Extract the [x, y] coordinate from the center of the cell holding the provided text.  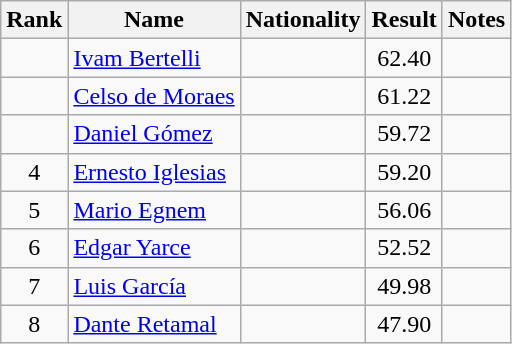
Nationality [303, 20]
Notes [476, 20]
Ivam Bertelli [154, 58]
59.20 [404, 172]
Rank [34, 20]
Dante Retamal [154, 324]
61.22 [404, 96]
Luis García [154, 286]
7 [34, 286]
6 [34, 248]
47.90 [404, 324]
4 [34, 172]
59.72 [404, 134]
56.06 [404, 210]
Daniel Gómez [154, 134]
Edgar Yarce [154, 248]
8 [34, 324]
Name [154, 20]
Celso de Moraes [154, 96]
Mario Egnem [154, 210]
Ernesto Iglesias [154, 172]
62.40 [404, 58]
49.98 [404, 286]
52.52 [404, 248]
5 [34, 210]
Result [404, 20]
